Output the [x, y] coordinate of the center of the cell containing the given text.  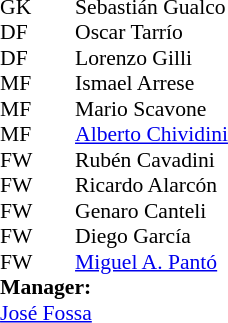
Genaro Canteli [152, 211]
Alberto Chividini [152, 135]
Miguel A. Pantó [152, 262]
Oscar Tarrío [152, 33]
Diego García [152, 237]
Ricardo Alarcón [152, 185]
Ismael Arrese [152, 83]
Rubén Cavadini [152, 160]
Lorenzo Gilli [152, 58]
Manager: [114, 287]
Mario Scavone [152, 109]
